Locate the cell with the specified text and output its [x, y] center coordinate. 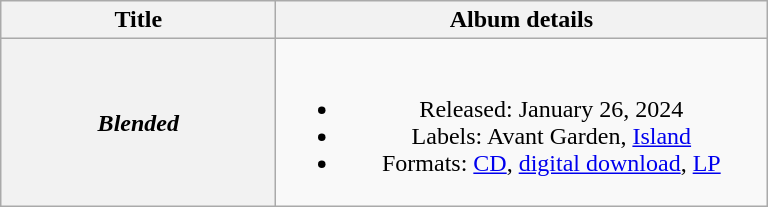
Title [138, 20]
Released: January 26, 2024Labels: Avant Garden, IslandFormats: CD, digital download, LP [522, 122]
Blended [138, 122]
Album details [522, 20]
